Locate the cell with the specified text and output its (X, Y) center coordinate. 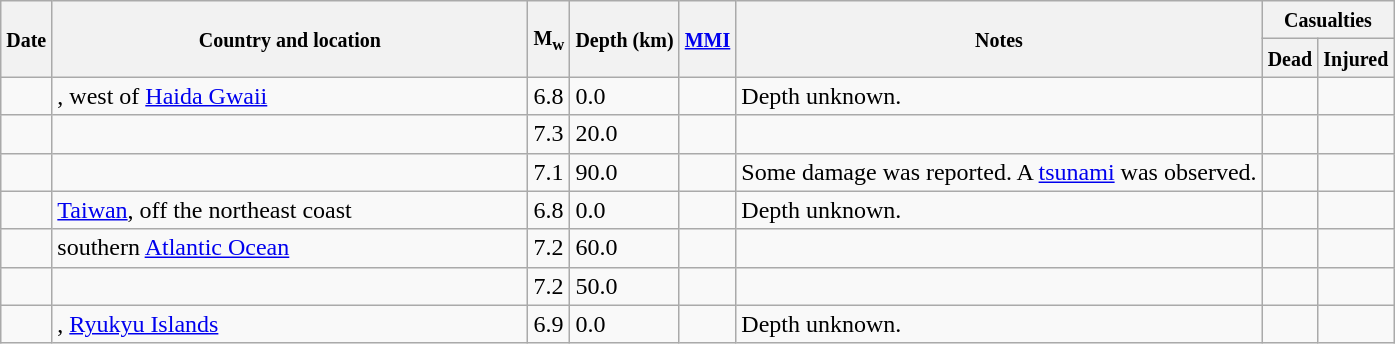
Notes (999, 39)
southern Atlantic Ocean (290, 248)
Depth (km) (624, 39)
Date (26, 39)
20.0 (624, 134)
Casualties (1328, 20)
90.0 (624, 172)
60.0 (624, 248)
7.3 (549, 134)
6.9 (549, 324)
7.1 (549, 172)
Injured (1356, 58)
Taiwan, off the northeast coast (290, 210)
Mw (549, 39)
Country and location (290, 39)
50.0 (624, 286)
Dead (1290, 58)
, Ryukyu Islands (290, 324)
Some damage was reported. A tsunami was observed. (999, 172)
, west of Haida Gwaii (290, 96)
MMI (708, 39)
